Output the [X, Y] coordinate of the center of the cell containing the given text.  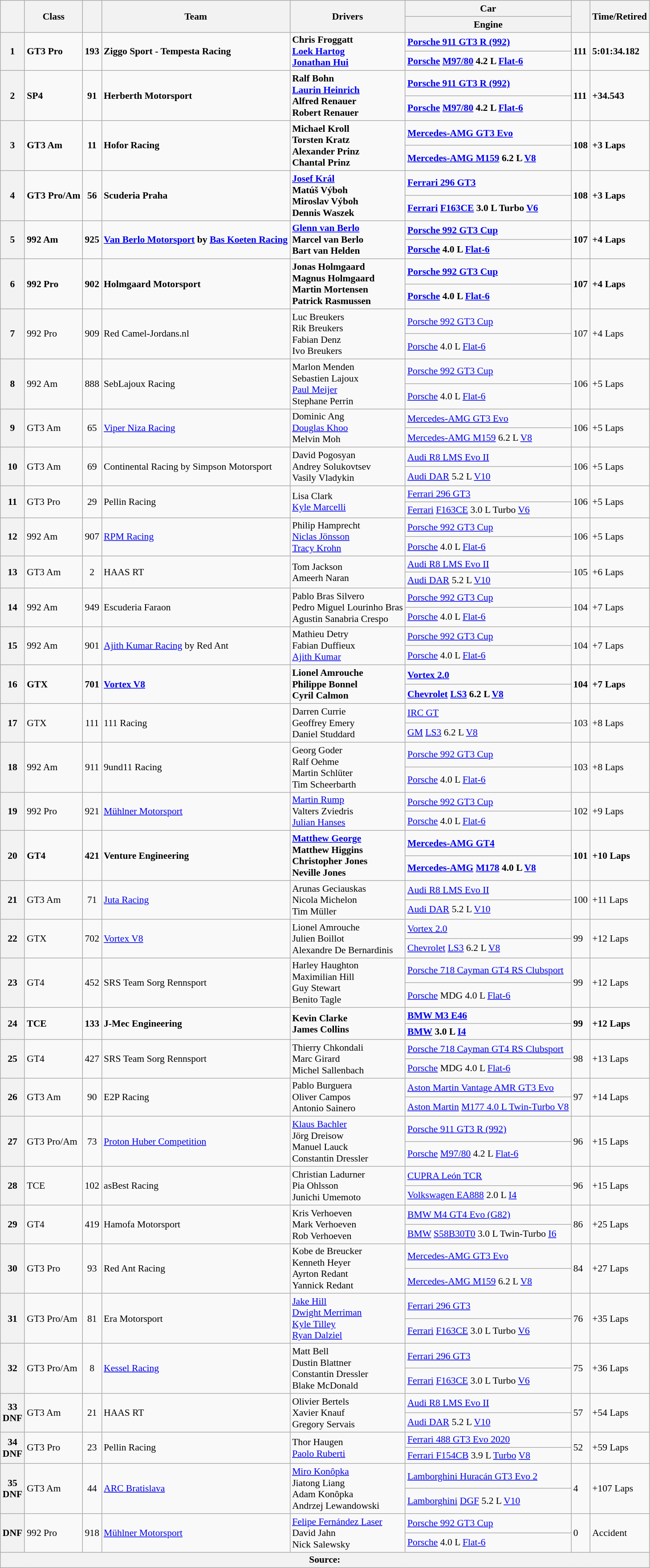
Red Ant Racing [196, 1268]
100 [581, 900]
28 [12, 1186]
Luc Breukers Rik Breukers Fabian Denz Ivo Breukers [347, 334]
Aston Martin M177 4.0 L Twin-Turbo V8 [488, 1107]
Ziggo Sport - Tempesta Racing [196, 52]
Thor Haugen Paolo Ruberti [347, 1448]
+107 Laps [620, 1489]
921 [92, 811]
15 [12, 646]
9und11 Racing [196, 767]
10 [12, 467]
0 [581, 1533]
Tom Jackson Ameerh Naran [347, 573]
925 [92, 240]
+34.543 [620, 96]
Drivers [347, 16]
1 [12, 52]
Proton Huber Competition [196, 1141]
Darren Currie Geoffrey Emery Daniel Studdard [347, 723]
RPM Racing [196, 537]
Ferrari F154CB 3.9 L Turbo V8 [488, 1456]
24 [12, 1024]
Ralf Bohn Laurin Heinrich Alfred Renauer Robert Renauer [347, 96]
25 [12, 1059]
Kris Verhoeven Mark Verhoeven Rob Verhoeven [347, 1224]
Olivier Bertels Xavier Knauf Gregory Servais [347, 1413]
Mathieu Detry Fabian Duffieux Ajith Kumar [347, 646]
56 [92, 195]
SP4 [53, 96]
+35 Laps [620, 1319]
5:01:34.182 [620, 52]
65 [92, 428]
75 [581, 1369]
6 [12, 284]
Miro Konôpka Jiatong Liang Adam Konôpka Andrzej Lewandowski [347, 1489]
93 [92, 1268]
419 [92, 1224]
+13 Laps [620, 1059]
27 [12, 1141]
Josef Král Matúš Výboh Miroslav Výboh Dennis Waszek [347, 195]
81 [92, 1319]
57 [581, 1413]
7 [12, 334]
Ajith Kumar Racing by Red Ant [196, 646]
Matt Bell Dustin Blattner Constantin Dressler Blake McDonald [347, 1369]
Accident [620, 1533]
Glenn van Berlo Marcel van Berlo Bart van Helden [347, 240]
Thierry Chkondali Marc Girard Michel Sallenbach [347, 1059]
+9 Laps [620, 811]
CUPRA León TCR [488, 1176]
ARC Bratislava [196, 1489]
888 [92, 384]
30 [12, 1268]
Felipe Fernández Laser David Jahn Nick Salewsky [347, 1533]
+6 Laps [620, 573]
86 [581, 1224]
18 [12, 767]
Kevin Clarke James Collins [347, 1024]
Kessel Racing [196, 1369]
14 [12, 607]
902 [92, 284]
427 [92, 1059]
+11 Laps [620, 900]
+14 Laps [620, 1097]
452 [92, 983]
34DNF [12, 1448]
13 [12, 573]
918 [92, 1533]
90 [92, 1097]
5 [12, 240]
Dominic Ang Douglas Khoo Melvin Moh [347, 428]
Lionel Amrouche Philippe Bonnel Cyril Calmon [347, 685]
Ferrari 488 GT3 Evo 2020 [488, 1440]
52 [581, 1448]
26 [12, 1097]
GM LS3 6.2 L V8 [488, 733]
702 [92, 938]
Escuderia Faraon [196, 607]
Lisa Clark Kyle Marcelli [347, 502]
Mercedes-AMG M178 4.0 L V8 [488, 868]
Martin Rump Valters Zviedris Julian Hanses [347, 811]
Herberth Motorsport [196, 96]
Scuderia Praha [196, 195]
+27 Laps [620, 1268]
Hamofa Motorsport [196, 1224]
SebLajoux Racing [196, 384]
Class [53, 16]
+36 Laps [620, 1369]
Lamborghini Huracán GT3 Evo 2 [488, 1476]
Mercedes-AMG GT4 [488, 843]
Georg Goder Ralf Oehme Martin Schlüter Tim Scheerbarth [347, 767]
+10 Laps [620, 856]
91 [92, 96]
Continental Racing by Simpson Motorsport [196, 467]
73 [92, 1141]
421 [92, 856]
133 [92, 1024]
Marlon Menden Sebastien Lajoux Paul Meijer Stephane Perrin [347, 384]
Lionel Amrouche Julien Boillot Alexandre De Bernardinis [347, 938]
Hofor Racing [196, 146]
69 [92, 467]
Source: [325, 1560]
71 [92, 900]
97 [581, 1097]
193 [92, 52]
J-Mec Engineering [196, 1024]
105 [581, 573]
Harley Haughton Maximilian Hill Guy Stewart Benito Tagle [347, 983]
Holmgaard Motorsport [196, 284]
20 [12, 856]
9 [12, 428]
+54 Laps [620, 1413]
909 [92, 334]
Van Berlo Motorsport by Bas Koeten Racing [196, 240]
DNF [12, 1533]
12 [12, 537]
+25 Laps [620, 1224]
44 [92, 1489]
901 [92, 646]
101 [581, 856]
16 [12, 685]
84 [581, 1268]
David Pogosyan Andrey Solukovtsev Vasily Vladykin [347, 467]
Chris Froggatt Loek Hartog Jonathan Hui [347, 52]
911 [92, 767]
3 [12, 146]
701 [92, 685]
BMW 3.0 L I4 [488, 1032]
Era Motorsport [196, 1319]
31 [12, 1319]
BMW M4 GT4 Evo (G82) [488, 1215]
98 [581, 1059]
Arunas Geciauskas Nicola Michelon Tim Müller [347, 900]
Team [196, 16]
Car [488, 8]
Time/Retired [620, 16]
Klaus Bachler Jörg Dreisow Manuel Lauck Constantin Dressler [347, 1141]
Philip Hamprecht Niclas Jönsson Tracy Krohn [347, 537]
Red Camel-Jordans.nl [196, 334]
IRC GT [488, 713]
E2P Racing [196, 1097]
Christian Ladurner Pia Ohlsson Junichi Umemoto [347, 1186]
Matthew George Matthew Higgins Christopher Jones Neville Jones [347, 856]
Pablo Bras Silvero Pedro Miguel Lourinho Bras Agustin Sanabria Crespo [347, 607]
Juta Racing [196, 900]
asBest Racing [196, 1186]
+59 Laps [620, 1448]
907 [92, 537]
Volkswagen EA888 2.0 L I4 [488, 1195]
17 [12, 723]
Venture Engineering [196, 856]
22 [12, 938]
32 [12, 1369]
19 [12, 811]
Lamborghini DGF 5.2 L V10 [488, 1501]
35DNF [12, 1489]
949 [92, 607]
76 [581, 1319]
33DNF [12, 1413]
Viper Niza Racing [196, 428]
Jake Hill Dwight Merriman Kyle Tilley Ryan Dalziel [347, 1319]
Michael Kroll Torsten Kratz Alexander Prinz Chantal Prinz [347, 146]
Kobe de Breucker Kenneth Heyer Ayrton Redant Yannick Redant [347, 1268]
Aston Martin Vantage AMR GT3 Evo [488, 1087]
BMW S58B30T0 3.0 L Twin-Turbo I6 [488, 1234]
Jonas Holmgaard Magnus Holmgaard Martin Mortensen Patrick Rasmussen [347, 284]
Engine [488, 24]
Pablo Burguera Oliver Campos Antonio Sainero [347, 1097]
BMW M3 E46 [488, 1016]
111 Racing [196, 723]
